Pinpoint the cell where the given text exists, returning its [X, Y] midpoint coordinate. 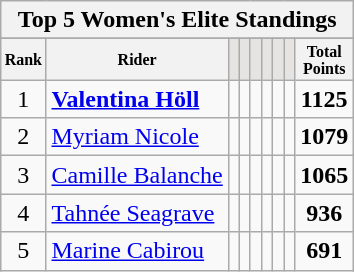
1125 [324, 99]
Top 5 Women's Elite Standings [178, 20]
Rank [24, 60]
1 [24, 99]
2 [24, 137]
TotalPoints [324, 60]
Camille Balanche [137, 175]
5 [24, 251]
Rider [137, 60]
3 [24, 175]
Valentina Höll [137, 99]
691 [324, 251]
Myriam Nicole [137, 137]
1079 [324, 137]
Marine Cabirou [137, 251]
4 [24, 213]
936 [324, 213]
1065 [324, 175]
Tahnée Seagrave [137, 213]
